Capture the cell that displays the provided text and extract its [x, y] central coordinate. 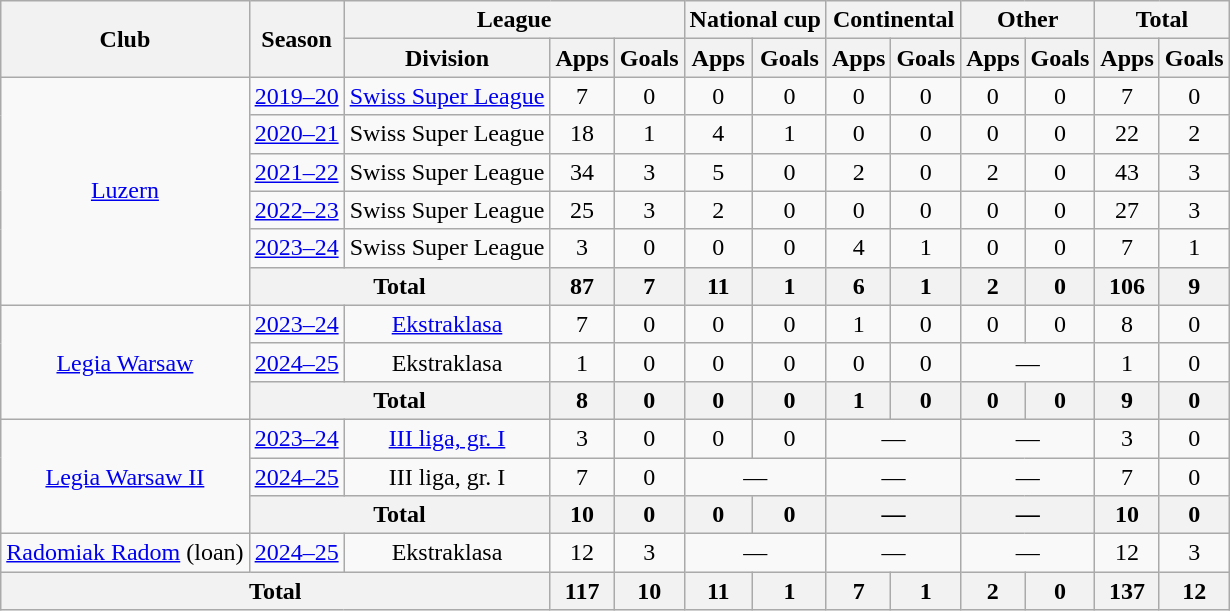
18 [582, 134]
2022–23 [296, 210]
League [514, 20]
43 [1127, 172]
National cup [755, 20]
Legia Warsaw II [125, 476]
106 [1127, 286]
34 [582, 172]
25 [582, 210]
5 [718, 172]
117 [582, 591]
22 [1127, 134]
Luzern [125, 191]
2020–21 [296, 134]
87 [582, 286]
Other [1028, 20]
Division [447, 58]
Club [125, 39]
Season [296, 39]
6 [858, 286]
2019–20 [296, 96]
137 [1127, 591]
Continental [893, 20]
27 [1127, 210]
2021–22 [296, 172]
Radomiak Radom (loan) [125, 553]
Legia Warsaw [125, 362]
